Detect which cell encompasses the target text, then output its (x, y) center coordinate. 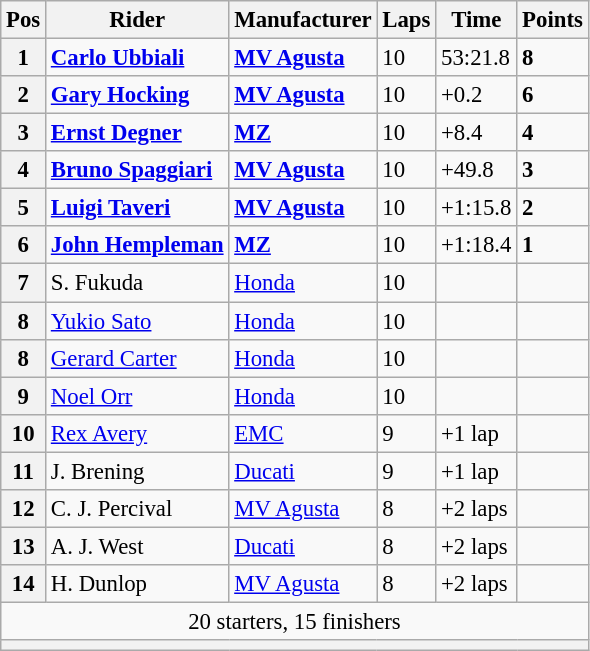
7 (24, 283)
5 (24, 208)
Manufacturer (303, 20)
13 (24, 546)
+0.2 (476, 95)
H. Dunlop (138, 584)
Gerard Carter (138, 358)
Carlo Ubbiali (138, 58)
Points (552, 20)
A. J. West (138, 546)
J. Brening (138, 471)
C. J. Percival (138, 509)
Time (476, 20)
Yukio Sato (138, 321)
John Hempleman (138, 245)
+8.4 (476, 133)
53:21.8 (476, 58)
Ernst Degner (138, 133)
20 starters, 15 finishers (294, 621)
Pos (24, 20)
12 (24, 509)
EMC (303, 433)
+1:18.4 (476, 245)
14 (24, 584)
Rider (138, 20)
Gary Hocking (138, 95)
11 (24, 471)
Noel Orr (138, 396)
+1:15.8 (476, 208)
S. Fukuda (138, 283)
Bruno Spaggiari (138, 170)
+49.8 (476, 170)
Laps (406, 20)
Rex Avery (138, 433)
Luigi Taveri (138, 208)
